Capture the cell that displays the provided text and extract its [x, y] central coordinate. 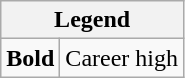
Legend [92, 20]
Career high [122, 58]
Bold [30, 58]
